From the cell containing the given text, extract its center point as (X, Y) coordinate. 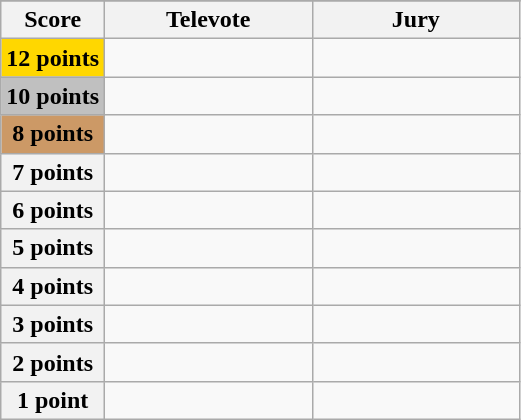
Televote (209, 20)
2 points (53, 362)
5 points (53, 248)
3 points (53, 324)
Score (53, 20)
4 points (53, 286)
8 points (53, 134)
Jury (416, 20)
6 points (53, 210)
7 points (53, 172)
10 points (53, 96)
12 points (53, 58)
1 point (53, 400)
